From the cell containing the given text, extract its center point as (x, y) coordinate. 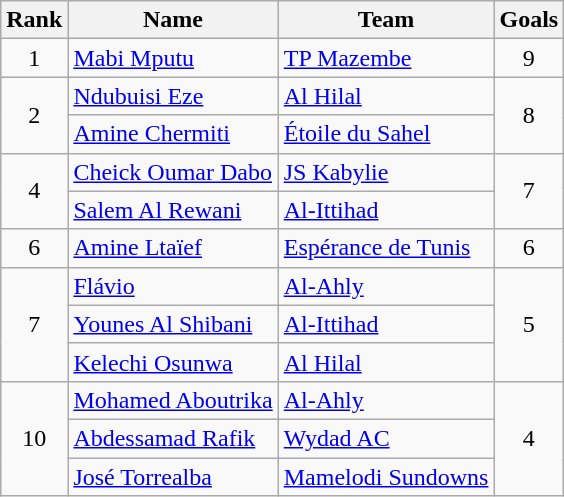
8 (529, 115)
Cheick Oumar Dabo (173, 172)
Mabi Mputu (173, 58)
JS Kabylie (386, 172)
Team (386, 20)
Ndubuisi Eze (173, 96)
Amine Chermiti (173, 134)
Salem Al Rewani (173, 210)
5 (529, 324)
Name (173, 20)
Flávio (173, 286)
TP Mazembe (386, 58)
Kelechi Osunwa (173, 362)
Abdessamad Rafik (173, 438)
2 (34, 115)
Mohamed Aboutrika (173, 400)
1 (34, 58)
Mamelodi Sundowns (386, 477)
Wydad AC (386, 438)
Amine Ltaïef (173, 248)
Espérance de Tunis (386, 248)
10 (34, 438)
9 (529, 58)
Étoile du Sahel (386, 134)
Younes Al Shibani (173, 324)
Goals (529, 20)
José Torrealba (173, 477)
Rank (34, 20)
